Return the [X, Y] coordinate for the center point of the cell that contains the specified text.  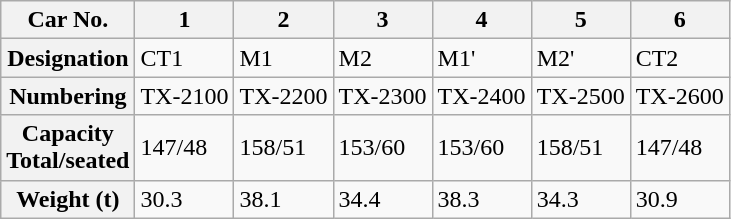
38.1 [284, 199]
CT2 [680, 58]
TX-2200 [284, 96]
TX-2400 [482, 96]
Numbering [68, 96]
38.3 [482, 199]
Weight (t) [68, 199]
30.9 [680, 199]
TX-2300 [382, 96]
3 [382, 20]
TX-2100 [184, 96]
TX-2500 [580, 96]
34.3 [580, 199]
M2 [382, 58]
6 [680, 20]
CT1 [184, 58]
M1' [482, 58]
30.3 [184, 199]
CapacityTotal/seated [68, 148]
M2' [580, 58]
Designation [68, 58]
2 [284, 20]
34.4 [382, 199]
M1 [284, 58]
Car No. [68, 20]
4 [482, 20]
TX-2600 [680, 96]
1 [184, 20]
5 [580, 20]
